Detect which cell encompasses the target text, then output its (x, y) center coordinate. 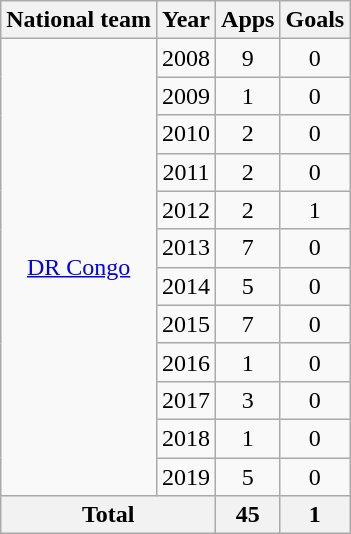
2015 (186, 324)
2010 (186, 134)
9 (248, 58)
2018 (186, 438)
2016 (186, 362)
2008 (186, 58)
Goals (315, 20)
DR Congo (79, 268)
3 (248, 400)
2013 (186, 248)
2009 (186, 96)
2012 (186, 210)
Total (108, 515)
National team (79, 20)
2019 (186, 477)
45 (248, 515)
2014 (186, 286)
Year (186, 20)
2011 (186, 172)
2017 (186, 400)
Apps (248, 20)
